Capture the cell that displays the provided text and extract its [X, Y] central coordinate. 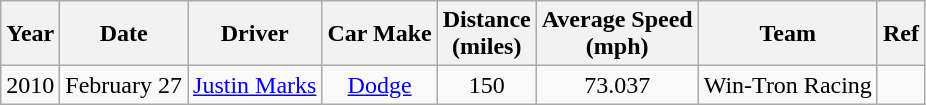
2010 [30, 85]
Justin Marks [255, 85]
73.037 [617, 85]
Dodge [380, 85]
Distance(miles) [486, 34]
February 27 [124, 85]
Car Make [380, 34]
150 [486, 85]
Ref [900, 34]
Driver [255, 34]
Date [124, 34]
Year [30, 34]
Win-Tron Racing [788, 85]
Average Speed(mph) [617, 34]
Team [788, 34]
